Capture the cell that displays the provided text and extract its (x, y) central coordinate. 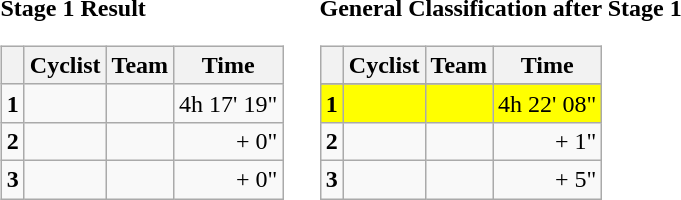
4h 22' 08" (548, 103)
+ 5" (548, 179)
+ 1" (548, 141)
4h 17' 19" (228, 103)
